Return the (X, Y) coordinate for the center point of the cell that contains the specified text.  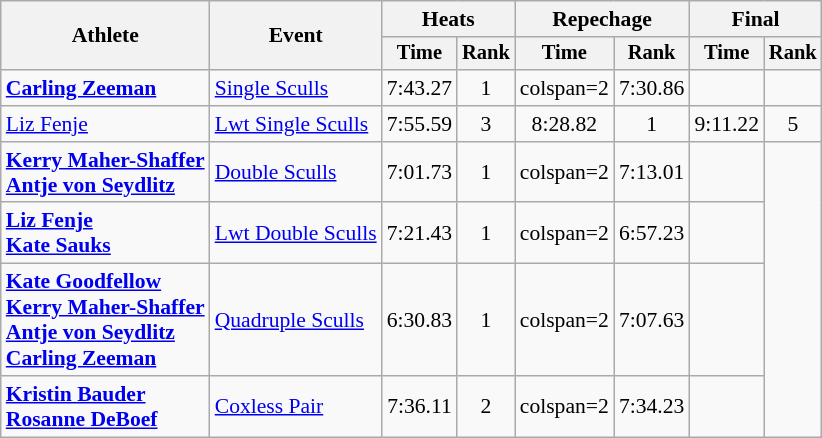
7:55.59 (420, 124)
8:28.82 (564, 124)
6:30.83 (420, 320)
Kristin BauderRosanne DeBoef (106, 406)
Heats (448, 19)
Carling Zeeman (106, 88)
Double Sculls (296, 172)
Event (296, 36)
6:57.23 (652, 234)
2 (486, 406)
3 (486, 124)
7:01.73 (420, 172)
7:21.43 (420, 234)
Single Sculls (296, 88)
Repechage (602, 19)
9:11.22 (726, 124)
Lwt Single Sculls (296, 124)
Liz Fenje (106, 124)
7:36.11 (420, 406)
Lwt Double Sculls (296, 234)
Quadruple Sculls (296, 320)
Kerry Maher-ShafferAntje von Seydlitz (106, 172)
7:34.23 (652, 406)
Coxless Pair (296, 406)
Athlete (106, 36)
Liz FenjeKate Sauks (106, 234)
7:07.63 (652, 320)
Final (755, 19)
7:43.27 (420, 88)
Kate GoodfellowKerry Maher-ShafferAntje von SeydlitzCarling Zeeman (106, 320)
7:13.01 (652, 172)
5 (793, 124)
7:30.86 (652, 88)
